Output the (x, y) coordinate of the center of the cell containing the given text.  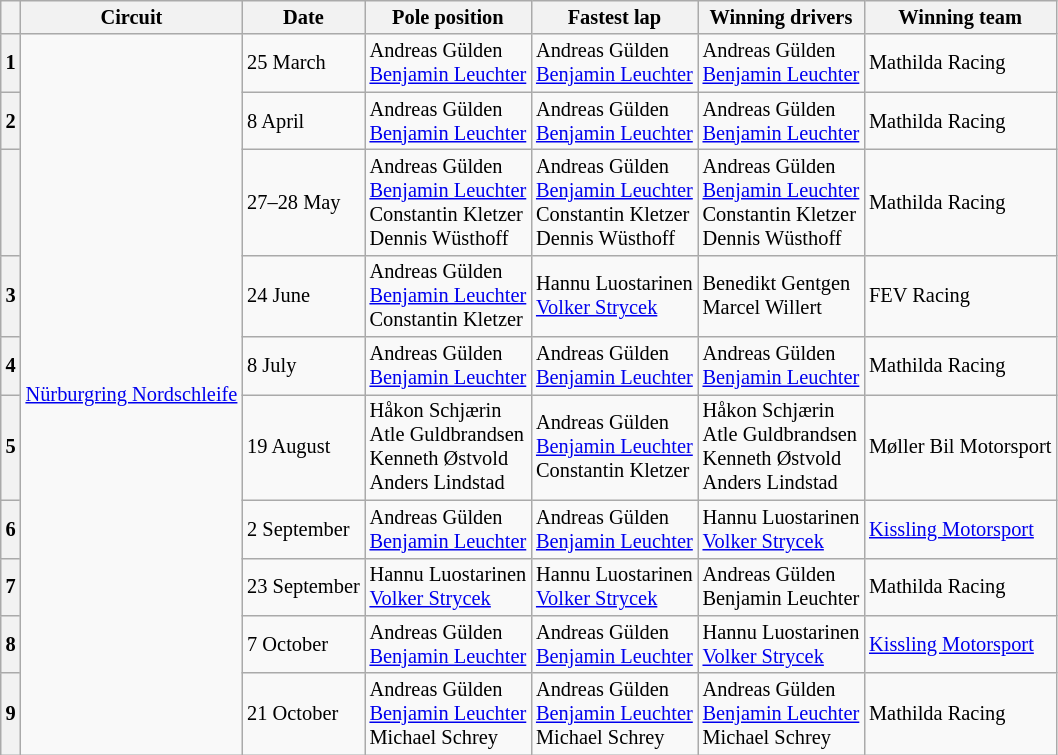
9 (11, 714)
Fastest lap (614, 17)
Pole position (448, 17)
Circuit (132, 17)
19 August (303, 447)
2 September (303, 529)
1 (11, 63)
5 (11, 447)
2 (11, 121)
25 March (303, 63)
3 (11, 296)
23 September (303, 587)
Benedikt Gentgen Marcel Willert (782, 296)
6 (11, 529)
Winning team (960, 17)
Winning drivers (782, 17)
Nürburgring Nordschleife (132, 394)
8 (11, 644)
7 October (303, 644)
8 April (303, 121)
24 June (303, 296)
FEV Racing (960, 296)
4 (11, 366)
21 October (303, 714)
Date (303, 17)
8 July (303, 366)
Møller Bil Motorsport (960, 447)
27–28 May (303, 202)
7 (11, 587)
